Capture the cell that displays the provided text and extract its (x, y) central coordinate. 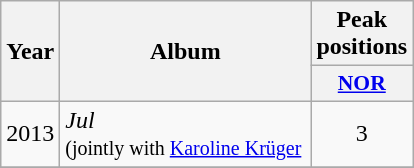
Peak positions (362, 34)
Jul(jointly with Karoline Krüger (186, 134)
3 (362, 134)
Album (186, 52)
2013 (30, 134)
NOR (362, 84)
Year (30, 52)
